Scan for the cell matching the given text and deliver its (X, Y) coordinate at center. 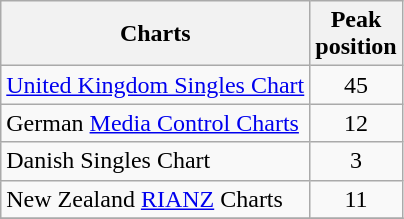
3 (356, 161)
Danish Singles Chart (156, 161)
45 (356, 85)
11 (356, 199)
Peakposition (356, 34)
United Kingdom Singles Chart (156, 85)
Charts (156, 34)
New Zealand RIANZ Charts (156, 199)
German Media Control Charts (156, 123)
12 (356, 123)
